Output the (X, Y) coordinate of the center of the cell containing the given text.  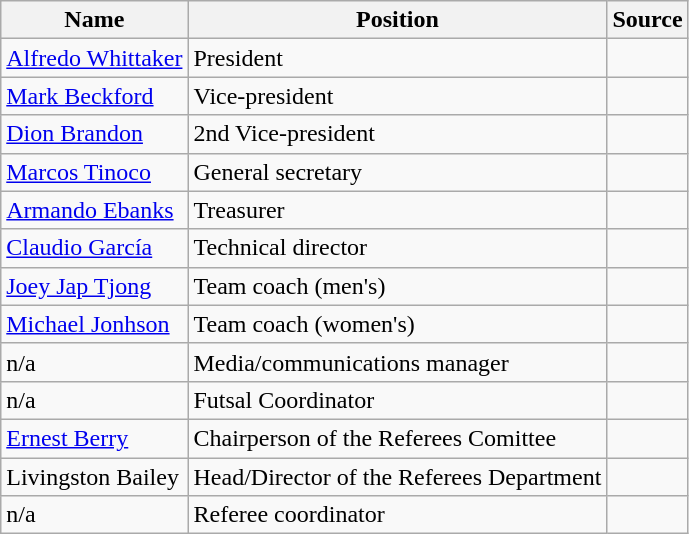
Name (94, 20)
Team coach (men's) (398, 286)
2nd Vice-president (398, 134)
Media/communications manager (398, 362)
Technical director (398, 248)
Joey Jap Tjong (94, 286)
Marcos Tinoco (94, 172)
Treasurer (398, 210)
Head/Director of the Referees Department (398, 477)
Livingston Bailey (94, 477)
Position (398, 20)
Source (648, 20)
General secretary (398, 172)
Team coach (women's) (398, 324)
Claudio García (94, 248)
Vice-president (398, 96)
Referee coordinator (398, 515)
Michael Jonhson (94, 324)
President (398, 58)
Dion Brandon (94, 134)
Chairperson of the Referees Comittee (398, 438)
Futsal Coordinator (398, 400)
Ernest Berry (94, 438)
Alfredo Whittaker (94, 58)
Mark Beckford (94, 96)
Armando Ebanks (94, 210)
